For the text-containing cell, return its midpoint in [x, y] coordinate format. 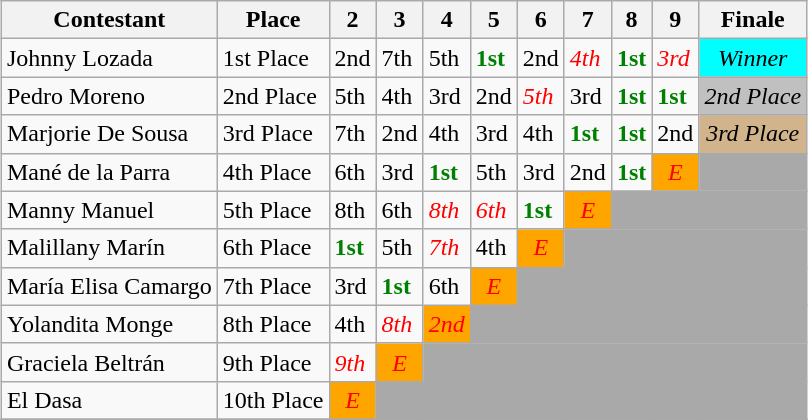
4th Place [273, 172]
5th Place [273, 210]
7th Place [273, 286]
Place [273, 20]
2 [352, 20]
4 [446, 20]
Marjorie De Sousa [109, 134]
8th Place [273, 324]
5 [494, 20]
9th Place [273, 362]
El Dasa [109, 400]
8 [631, 20]
Finale [753, 20]
Mané de la Parra [109, 172]
3 [400, 20]
1st Place [273, 58]
Contestant [109, 20]
7 [588, 20]
6 [540, 20]
Johnny Lozada [109, 58]
9 [676, 20]
6th Place [273, 248]
Malillany Marín [109, 248]
Pedro Moreno [109, 96]
Graciela Beltrán [109, 362]
Yolandita Monge [109, 324]
Winner [753, 58]
Manny Manuel [109, 210]
10th Place [273, 400]
María Elisa Camargo [109, 286]
9th [352, 362]
